Return [X, Y] of the center of cell containing provided text 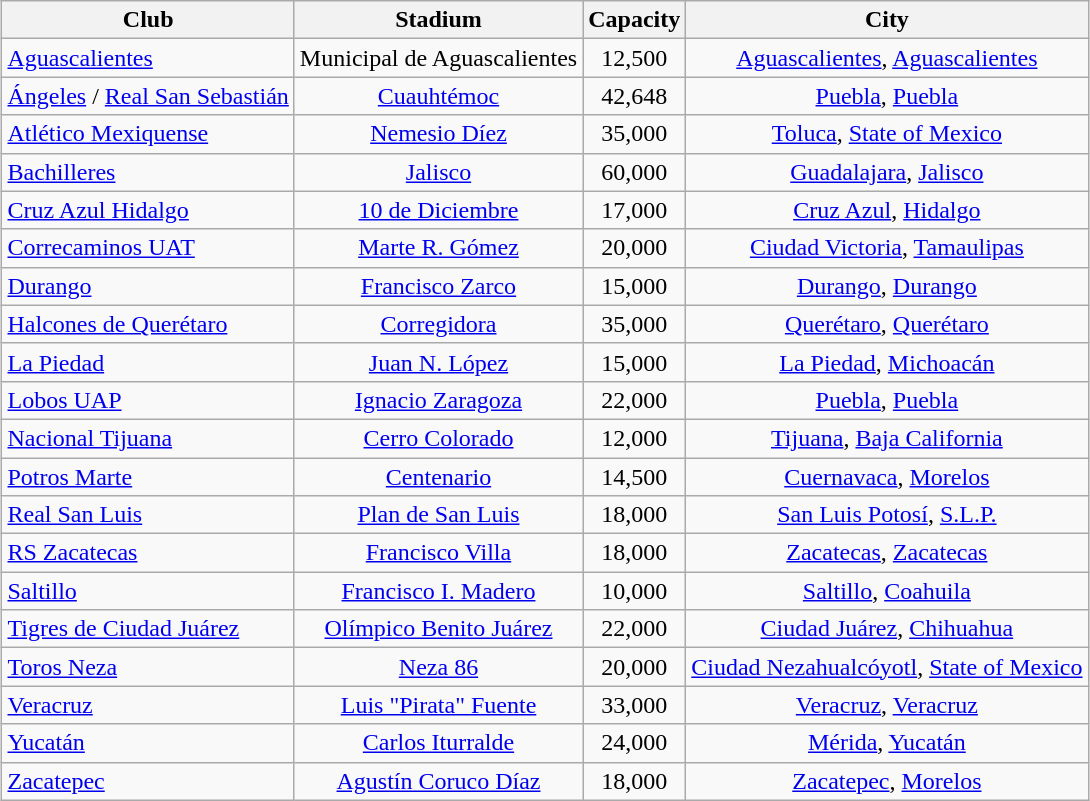
Tijuana, Baja California [887, 438]
Halcones de Querétaro [148, 324]
Aguascalientes, Aguascalientes [887, 58]
Cerro Colorado [438, 438]
24,000 [634, 743]
Bachilleres [148, 172]
Durango, Durango [887, 286]
Atlético Mexiquense [148, 134]
Saltillo [148, 591]
Tigres de Ciudad Juárez [148, 629]
Querétaro, Querétaro [887, 324]
Ciudad Nezahualcóyotl, State of Mexico [887, 667]
Nemesio Díez [438, 134]
RS Zacatecas [148, 553]
San Luis Potosí, S.L.P. [887, 515]
Francisco I. Madero [438, 591]
17,000 [634, 210]
Ignacio Zaragoza [438, 400]
Corregidora [438, 324]
Zacatepec, Morelos [887, 781]
Saltillo, Coahuila [887, 591]
Cruz Azul, Hidalgo [887, 210]
Veracruz, Veracruz [887, 705]
Cruz Azul Hidalgo [148, 210]
Real San Luis [148, 515]
Correcaminos UAT [148, 248]
Toros Neza [148, 667]
Municipal de Aguascalientes [438, 58]
Capacity [634, 20]
Ciudad Victoria, Tamaulipas [887, 248]
33,000 [634, 705]
Juan N. López [438, 362]
Francisco Zarco [438, 286]
14,500 [634, 477]
12,500 [634, 58]
Cuernavaca, Morelos [887, 477]
Neza 86 [438, 667]
Ciudad Juárez, Chihuahua [887, 629]
Club [148, 20]
Toluca, State of Mexico [887, 134]
Marte R. Gómez [438, 248]
Nacional Tijuana [148, 438]
Zacatepec [148, 781]
Mérida, Yucatán [887, 743]
Yucatán [148, 743]
Jalisco [438, 172]
Stadium [438, 20]
Plan de San Luis [438, 515]
12,000 [634, 438]
60,000 [634, 172]
Ángeles / Real San Sebastián [148, 96]
10 de Diciembre [438, 210]
Francisco Villa [438, 553]
Aguascalientes [148, 58]
La Piedad, Michoacán [887, 362]
Guadalajara, Jalisco [887, 172]
Durango [148, 286]
La Piedad [148, 362]
10,000 [634, 591]
City [887, 20]
Olímpico Benito Juárez [438, 629]
Luis "Pirata" Fuente [438, 705]
Carlos Iturralde [438, 743]
Lobos UAP [148, 400]
Cuauhtémoc [438, 96]
Zacatecas, Zacatecas [887, 553]
Veracruz [148, 705]
42,648 [634, 96]
Agustín Coruco Díaz [438, 781]
Centenario [438, 477]
Potros Marte [148, 477]
